For the text-containing cell, return its midpoint in (X, Y) coordinate format. 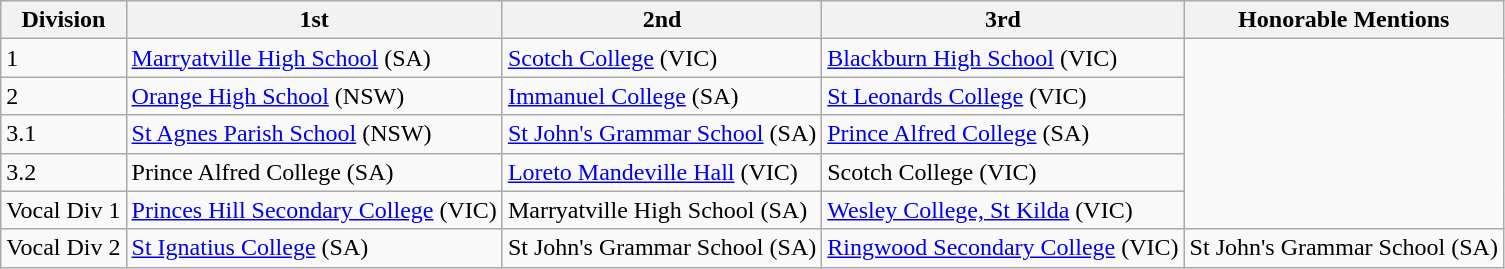
3.1 (64, 134)
2nd (662, 20)
St Ignatius College (SA) (314, 248)
Honorable Mentions (1344, 20)
Division (64, 20)
St Agnes Parish School (NSW) (314, 134)
Wesley College, St Kilda (VIC) (1003, 210)
1st (314, 20)
Immanuel College (SA) (662, 96)
1 (64, 58)
Orange High School (NSW) (314, 96)
2 (64, 96)
Vocal Div 2 (64, 248)
Blackburn High School (VIC) (1003, 58)
3rd (1003, 20)
Ringwood Secondary College (VIC) (1003, 248)
Loreto Mandeville Hall (VIC) (662, 172)
Vocal Div 1 (64, 210)
3.2 (64, 172)
St Leonards College (VIC) (1003, 96)
Princes Hill Secondary College (VIC) (314, 210)
